Scan for the cell matching the given text and deliver its [X, Y] coordinate at center. 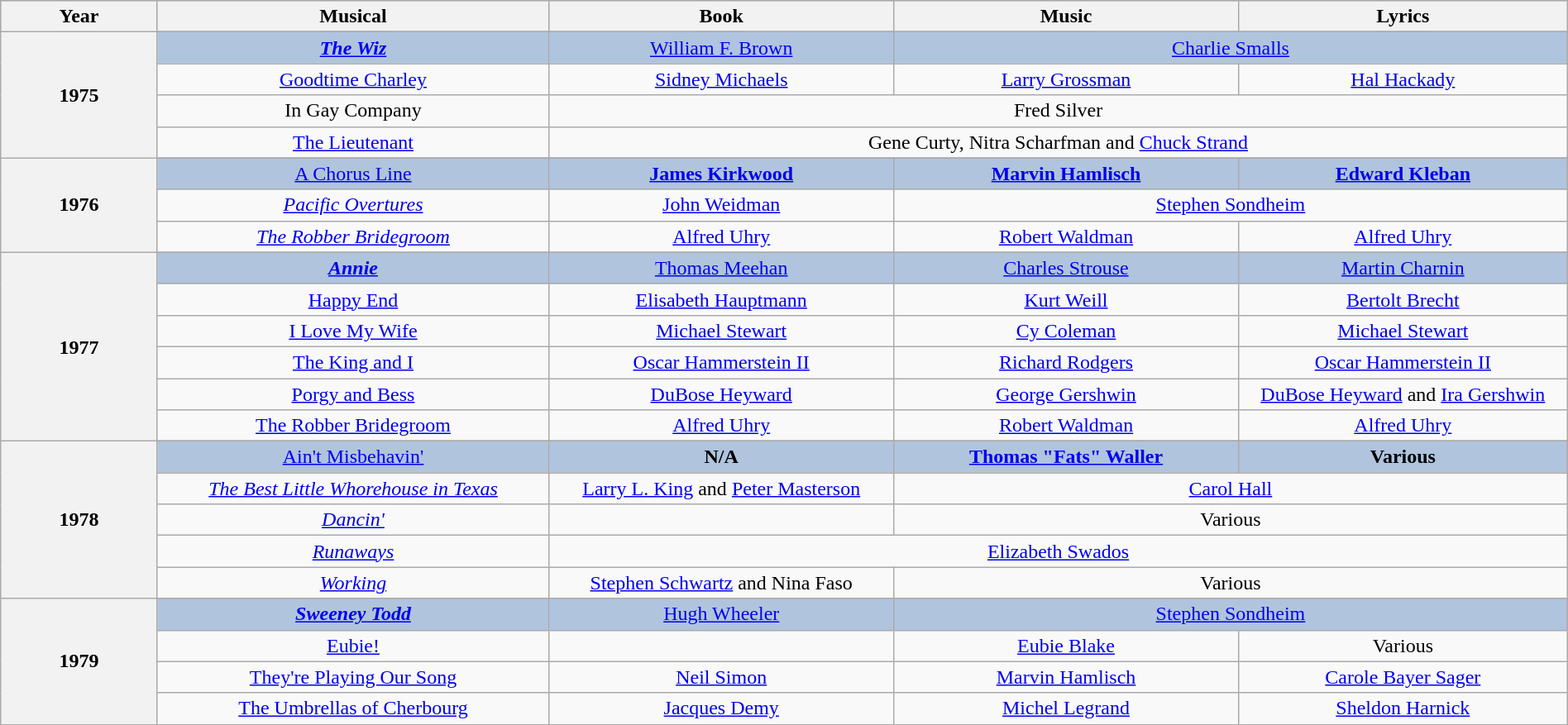
Jacques Demy [721, 708]
Hugh Wheeler [721, 614]
Kurt Weill [1067, 299]
Pacific Overtures [353, 205]
The Best Little Whorehouse in Texas [353, 489]
Porgy and Bess [353, 394]
George Gershwin [1067, 394]
Cy Coleman [1067, 331]
Musical [353, 17]
The Lieutenant [353, 142]
In Gay Company [353, 111]
I Love My Wife [353, 331]
1976 [79, 205]
Lyrics [1403, 17]
Sweeney Todd [353, 614]
Ain't Misbehavin' [353, 457]
They're Playing Our Song [353, 677]
Dancin' [353, 520]
Larry Grossman [1067, 79]
Michel Legrand [1067, 708]
Stephen Schwartz and Nina Faso [721, 583]
Gene Curty, Nitra Scharfman and Chuck Strand [1059, 142]
Sidney Michaels [721, 79]
Edward Kleban [1403, 174]
N/A [721, 457]
1979 [79, 661]
Eubie Blake [1067, 646]
Elisabeth Hauptmann [721, 299]
Working [353, 583]
Book [721, 17]
The King and I [353, 362]
Music [1067, 17]
Year [79, 17]
Thomas "Fats" Waller [1067, 457]
Elizabeth Swados [1059, 551]
Carol Hall [1231, 489]
Charlie Smalls [1231, 48]
William F. Brown [721, 48]
Fred Silver [1059, 111]
The Umbrellas of Cherbourg [353, 708]
Richard Rodgers [1067, 362]
1977 [79, 346]
Martin Charnin [1403, 268]
Goodtime Charley [353, 79]
Charles Strouse [1067, 268]
Neil Simon [721, 677]
James Kirkwood [721, 174]
1978 [79, 520]
A Chorus Line [353, 174]
Carole Bayer Sager [1403, 677]
Larry L. King and Peter Masterson [721, 489]
DuBose Heyward [721, 394]
The Wiz [353, 48]
1975 [79, 95]
Runaways [353, 551]
DuBose Heyward and Ira Gershwin [1403, 394]
Annie [353, 268]
Sheldon Harnick [1403, 708]
Hal Hackady [1403, 79]
John Weidman [721, 205]
Eubie! [353, 646]
Bertolt Brecht [1403, 299]
Happy End [353, 299]
Thomas Meehan [721, 268]
